Return [X, Y] of the center of cell containing provided text 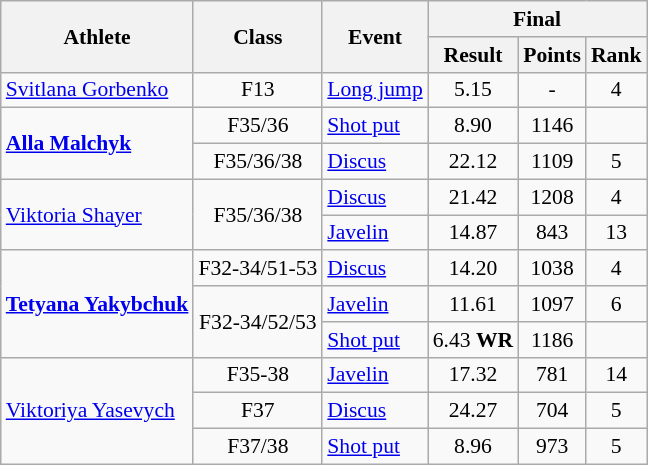
Svitlana Gorbenko [98, 90]
8.90 [473, 126]
F37/38 [258, 447]
14 [616, 375]
5.15 [473, 90]
14.87 [473, 233]
1146 [552, 126]
Long jump [374, 90]
781 [552, 375]
24.27 [473, 411]
Viktoriya Yasevych [98, 410]
13 [616, 233]
1186 [552, 340]
Athlete [98, 36]
Event [374, 36]
F37 [258, 411]
843 [552, 233]
F13 [258, 90]
973 [552, 447]
21.42 [473, 197]
1109 [552, 162]
F32-34/52/53 [258, 322]
1038 [552, 269]
11.61 [473, 304]
8.96 [473, 447]
1208 [552, 197]
14.20 [473, 269]
1097 [552, 304]
F35/36 [258, 126]
6.43 WR [473, 340]
Viktoria Shayer [98, 214]
Rank [616, 55]
Alla Malchyk [98, 144]
17.32 [473, 375]
- [552, 90]
Points [552, 55]
Final [538, 19]
F32-34/51-53 [258, 269]
Tetyana Yakybchuk [98, 304]
Result [473, 55]
22.12 [473, 162]
F35-38 [258, 375]
704 [552, 411]
6 [616, 304]
Class [258, 36]
